Provide the (x, y) coordinate of the cell's center where the given text is located.  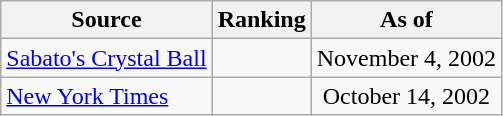
New York Times (106, 96)
Source (106, 20)
Ranking (262, 20)
November 4, 2002 (406, 58)
As of (406, 20)
Sabato's Crystal Ball (106, 58)
October 14, 2002 (406, 96)
